Provide the (x, y) coordinate of the cell's center where the given text is located.  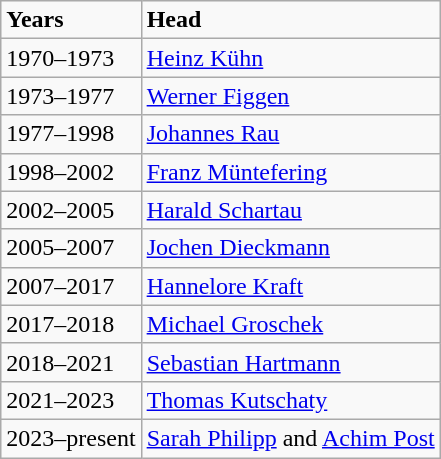
1977–1998 (71, 134)
2002–2005 (71, 210)
Jochen Dieckmann (290, 248)
1973–1977 (71, 96)
Werner Figgen (290, 96)
2018–2021 (71, 362)
2005–2007 (71, 248)
Johannes Rau (290, 134)
Heinz Kühn (290, 58)
Michael Groschek (290, 324)
2021–2023 (71, 400)
1970–1973 (71, 58)
Franz Müntefering (290, 172)
Harald Schartau (290, 210)
Thomas Kutschaty (290, 400)
Sarah Philipp and Achim Post (290, 438)
Head (290, 20)
Years (71, 20)
2007–2017 (71, 286)
2023–present (71, 438)
1998–2002 (71, 172)
Hannelore Kraft (290, 286)
2017–2018 (71, 324)
Sebastian Hartmann (290, 362)
